Return the (x, y) coordinate for the center point of the cell that contains the specified text.  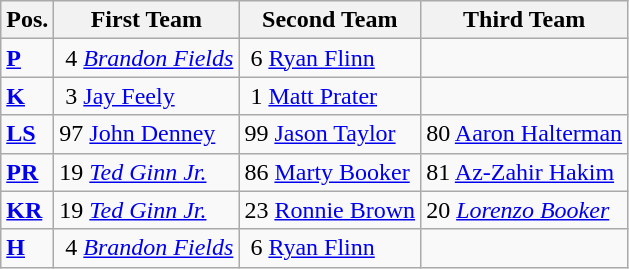
Pos. (28, 20)
K (28, 96)
1 Matt Prater (330, 96)
P (28, 58)
80 Aaron Halterman (524, 134)
KR (28, 210)
81 Az-Zahir Hakim (524, 172)
H (28, 248)
86 Marty Booker (330, 172)
LS (28, 134)
PR (28, 172)
Third Team (524, 20)
Second Team (330, 20)
23 Ronnie Brown (330, 210)
First Team (146, 20)
97 John Denney (146, 134)
99 Jason Taylor (330, 134)
20 Lorenzo Booker (524, 210)
3 Jay Feely (146, 96)
